Detect which cell encompasses the target text, then output its (x, y) center coordinate. 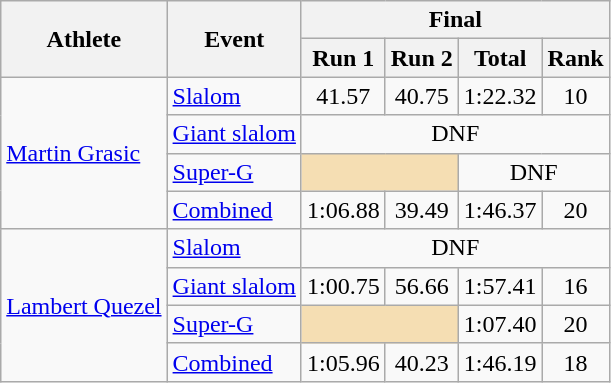
1:46.37 (500, 210)
1:57.41 (500, 286)
16 (576, 286)
56.66 (422, 286)
1:00.75 (343, 286)
Rank (576, 58)
Run 1 (343, 58)
1:22.32 (500, 96)
41.57 (343, 96)
1:05.96 (343, 362)
18 (576, 362)
Athlete (84, 39)
Total (500, 58)
Martin Grasic (84, 153)
39.49 (422, 210)
40.23 (422, 362)
Lambert Quezel (84, 305)
40.75 (422, 96)
1:46.19 (500, 362)
1:06.88 (343, 210)
10 (576, 96)
1:07.40 (500, 324)
Run 2 (422, 58)
Final (455, 20)
Event (234, 39)
